Return the [X, Y] coordinate for the center point of the cell that contains the specified text.  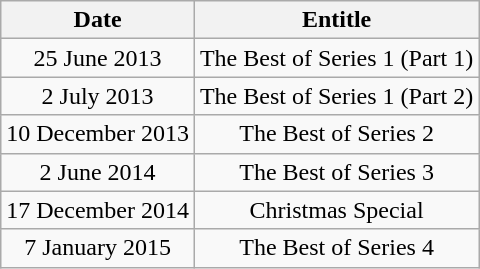
Date [98, 20]
The Best of Series 4 [336, 248]
17 December 2014 [98, 210]
Christmas Special [336, 210]
10 December 2013 [98, 134]
25 June 2013 [98, 58]
The Best of Series 1 (Part 2) [336, 96]
Entitle [336, 20]
2 July 2013 [98, 96]
The Best of Series 3 [336, 172]
The Best of Series 1 (Part 1) [336, 58]
The Best of Series 2 [336, 134]
7 January 2015 [98, 248]
2 June 2014 [98, 172]
